Pinpoint the cell where the given text exists, returning its (x, y) midpoint coordinate. 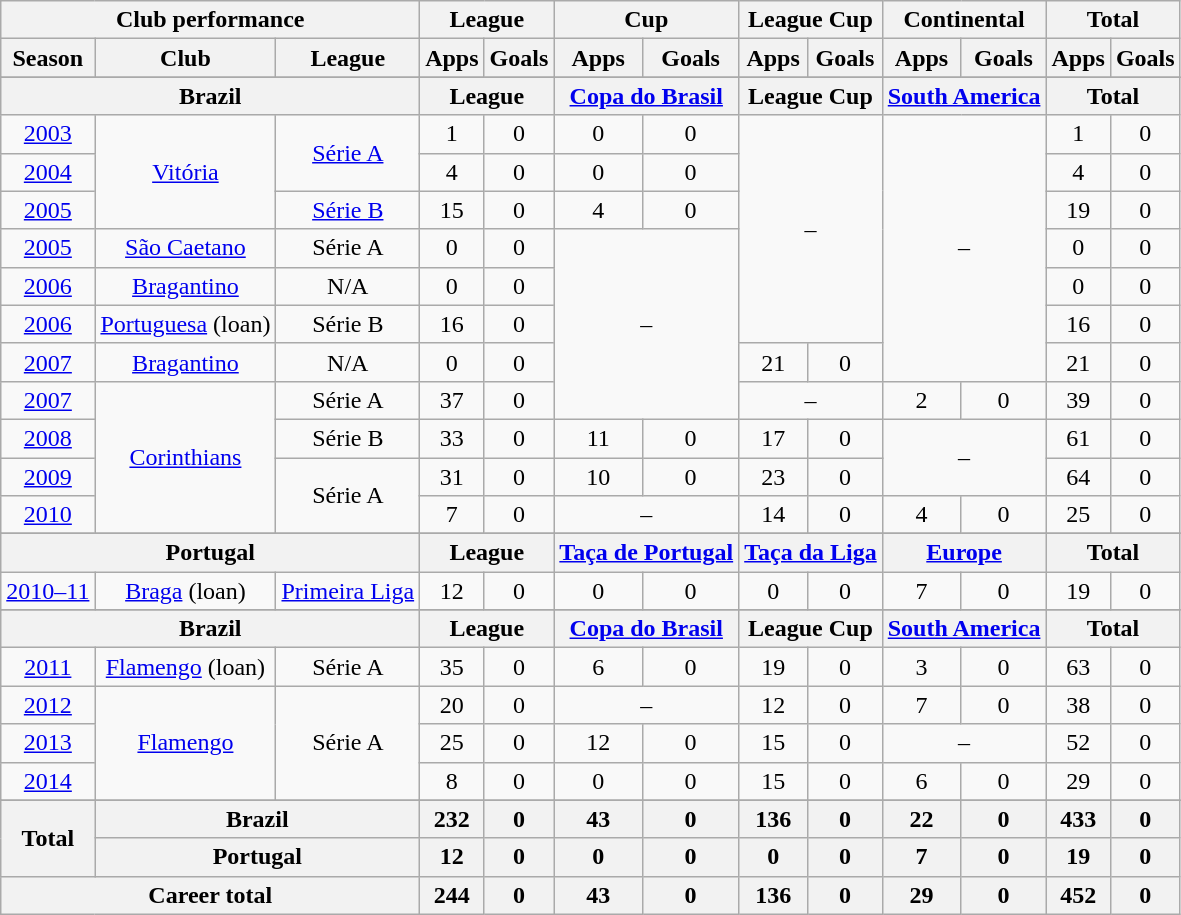
2012 (48, 705)
38 (1078, 705)
2003 (48, 134)
Taça da Liga (811, 553)
37 (452, 400)
52 (1078, 743)
Corinthians (186, 457)
Europe (964, 553)
2008 (48, 438)
2004 (48, 172)
Braga (loan) (186, 591)
2013 (48, 743)
Taça de Portugal (646, 553)
2009 (48, 477)
10 (598, 477)
22 (922, 819)
2 (922, 400)
23 (774, 477)
452 (1078, 895)
35 (452, 667)
2011 (48, 667)
Continental (964, 20)
Primeira Liga (348, 591)
Flamengo (186, 743)
64 (1078, 477)
Career total (210, 895)
33 (452, 438)
11 (598, 438)
Cup (646, 20)
2010–11 (48, 591)
14 (774, 515)
Club (186, 58)
232 (452, 819)
São Caetano (186, 248)
63 (1078, 667)
2014 (48, 781)
2010 (48, 515)
Season (48, 58)
31 (452, 477)
Flamengo (loan) (186, 667)
3 (922, 667)
Vitória (186, 172)
20 (452, 705)
8 (452, 781)
39 (1078, 400)
17 (774, 438)
433 (1078, 819)
244 (452, 895)
Club performance (210, 20)
Portuguesa (loan) (186, 324)
61 (1078, 438)
